Provide the (X, Y) coordinate of the cell's center where the given text is located.  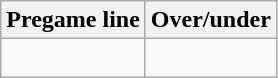
Over/under (210, 20)
Pregame line (74, 20)
